Identify which cell holds the provided text, then report its [X, Y] central coordinate. 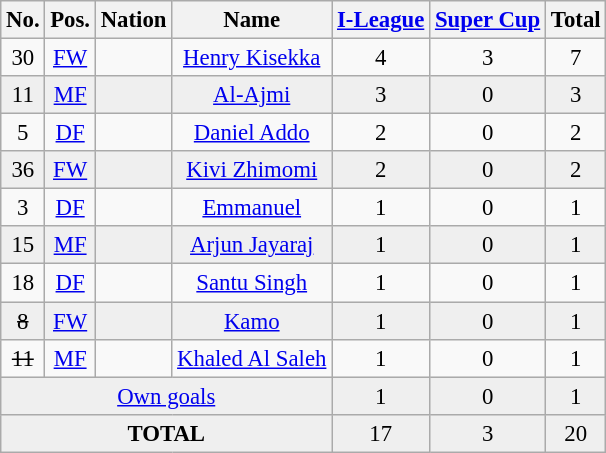
Name [252, 20]
20 [576, 433]
I-League [381, 20]
Al-Ajmi [252, 95]
17 [381, 433]
Total [576, 20]
Khaled Al Saleh [252, 358]
5 [23, 133]
TOTAL [166, 433]
Santu Singh [252, 283]
4 [381, 58]
Own goals [166, 396]
Emmanuel [252, 208]
No. [23, 20]
Arjun Jayaraj [252, 245]
15 [23, 245]
Nation [133, 20]
7 [576, 58]
Super Cup [488, 20]
18 [23, 283]
Henry Kisekka [252, 58]
Daniel Addo [252, 133]
Kivi Zhimomi [252, 170]
Kamo [252, 321]
36 [23, 170]
30 [23, 58]
Pos. [70, 20]
8 [23, 321]
